Pinpoint the cell where the given text exists, returning its [x, y] midpoint coordinate. 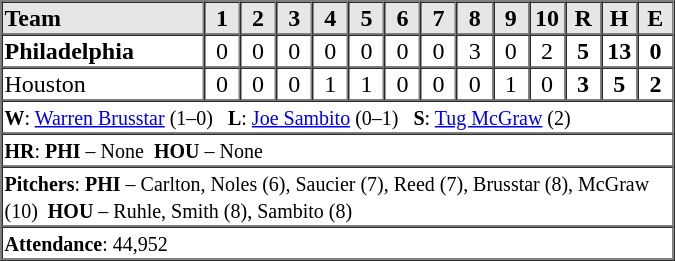
Team [103, 18]
13 [619, 50]
8 [475, 18]
E [655, 18]
H [619, 18]
Houston [103, 84]
9 [511, 18]
R [583, 18]
Attendance: 44,952 [338, 242]
4 [330, 18]
W: Warren Brusstar (1–0) L: Joe Sambito (0–1) S: Tug McGraw (2) [338, 116]
Philadelphia [103, 50]
6 [402, 18]
7 [439, 18]
HR: PHI – None HOU – None [338, 150]
10 [547, 18]
Pitchers: PHI – Carlton, Noles (6), Saucier (7), Reed (7), Brusstar (8), McGraw (10) HOU – Ruhle, Smith (8), Sambito (8) [338, 196]
